Extract the [X, Y] coordinate from the center of the cell holding the provided text.  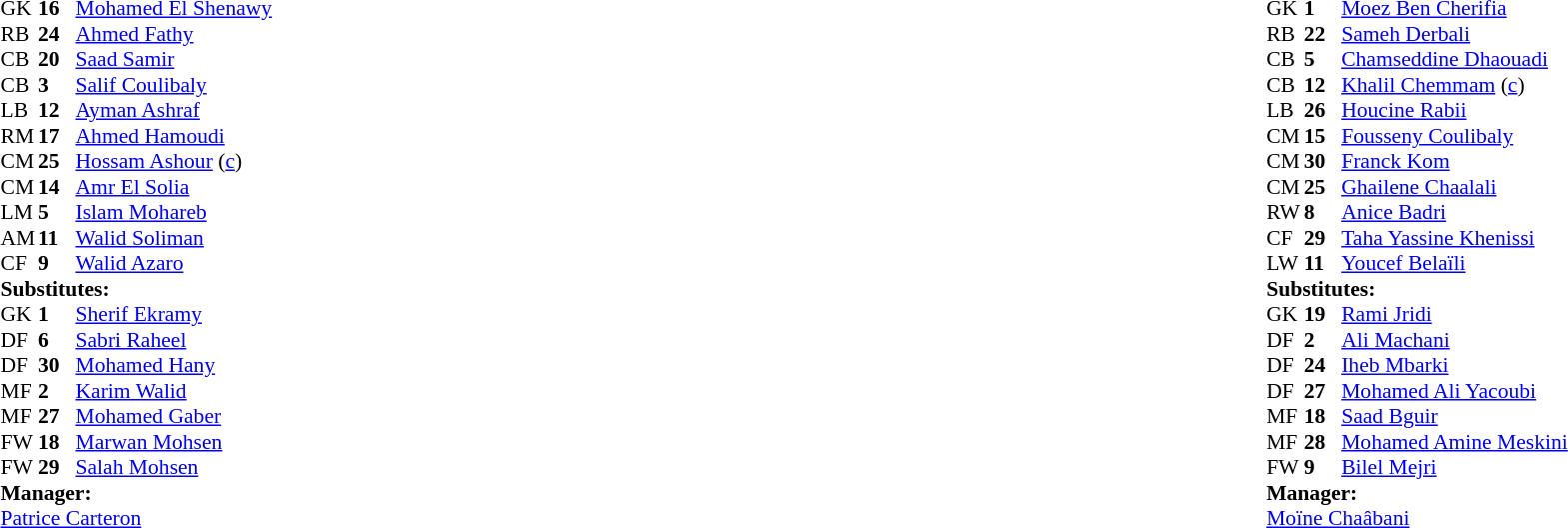
8 [1323, 213]
Salah Mohsen [174, 467]
Sameh Derbali [1455, 34]
Walid Soliman [174, 238]
15 [1323, 136]
Saad Samir [174, 59]
Walid Azaro [174, 263]
Mohamed Hany [174, 365]
28 [1323, 442]
1 [57, 315]
Ayman Ashraf [174, 111]
Mohamed Amine Meskini [1455, 442]
Anice Badri [1455, 213]
LM [19, 213]
AM [19, 238]
Taha Yassine Khenissi [1455, 238]
Ali Machani [1455, 340]
Amr El Solia [174, 187]
Franck Kom [1455, 161]
20 [57, 59]
Karim Walid [174, 391]
Houcine Rabii [1455, 111]
RM [19, 136]
Khalil Chemmam (c) [1455, 85]
Mohamed Gaber [174, 417]
RW [1285, 213]
Ahmed Fathy [174, 34]
Marwan Mohsen [174, 442]
22 [1323, 34]
26 [1323, 111]
3 [57, 85]
Fousseny Coulibaly [1455, 136]
Saad Bguir [1455, 417]
LW [1285, 263]
Bilel Mejri [1455, 467]
14 [57, 187]
Youcef Belaïli [1455, 263]
17 [57, 136]
19 [1323, 315]
Chamseddine Dhaouadi [1455, 59]
Sherif Ekramy [174, 315]
Hossam Ashour (c) [174, 161]
Rami Jridi [1455, 315]
6 [57, 340]
Salif Coulibaly [174, 85]
Ahmed Hamoudi [174, 136]
Islam Mohareb [174, 213]
Iheb Mbarki [1455, 365]
Mohamed Ali Yacoubi [1455, 391]
Ghailene Chaalali [1455, 187]
Sabri Raheel [174, 340]
